Determine the [X, Y] coordinate at the center of the cell enclosing the given text.  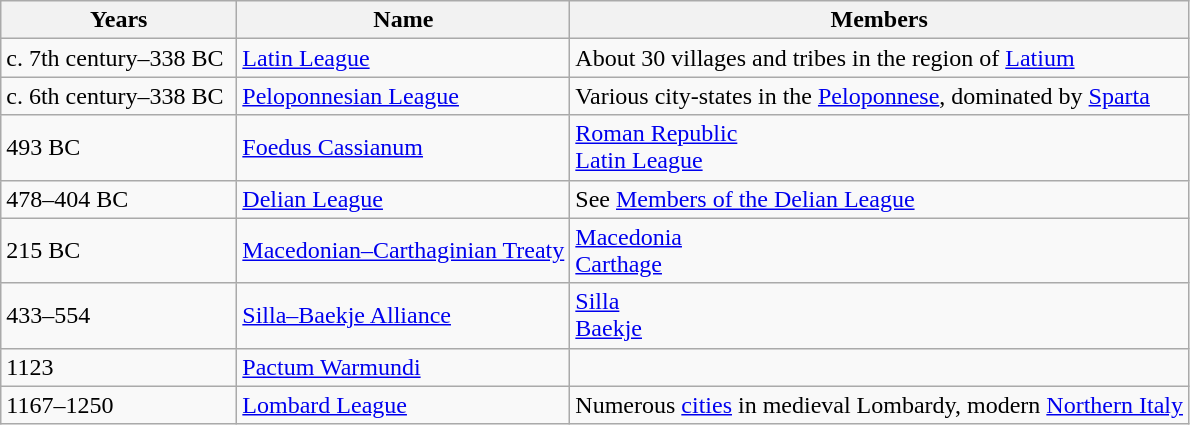
Numerous cities in medieval Lombardy, modern Northern Italy [880, 405]
Peloponnesian League [404, 96]
Macedonian–Carthaginian Treaty [404, 250]
Members [880, 20]
Pactum Warmundi [404, 367]
About 30 villages and tribes in the region of Latium [880, 58]
Silla Baekje [880, 316]
c. 6th century–338 BC [119, 96]
1123 [119, 367]
Various city-states in the Peloponnese, dominated by Sparta [880, 96]
Delian League [404, 199]
478–404 BC [119, 199]
Lombard League [404, 405]
Foedus Cassianum [404, 148]
MacedoniaCarthage [880, 250]
215 BC [119, 250]
Years [119, 20]
c. 7th century–338 BC [119, 58]
See Members of the Delian League [880, 199]
Name [404, 20]
Latin League [404, 58]
Roman RepublicLatin League [880, 148]
493 BC [119, 148]
433–554 [119, 316]
Silla–Baekje Alliance [404, 316]
1167–1250 [119, 405]
